Scan for the cell matching the given text and deliver its [x, y] coordinate at center. 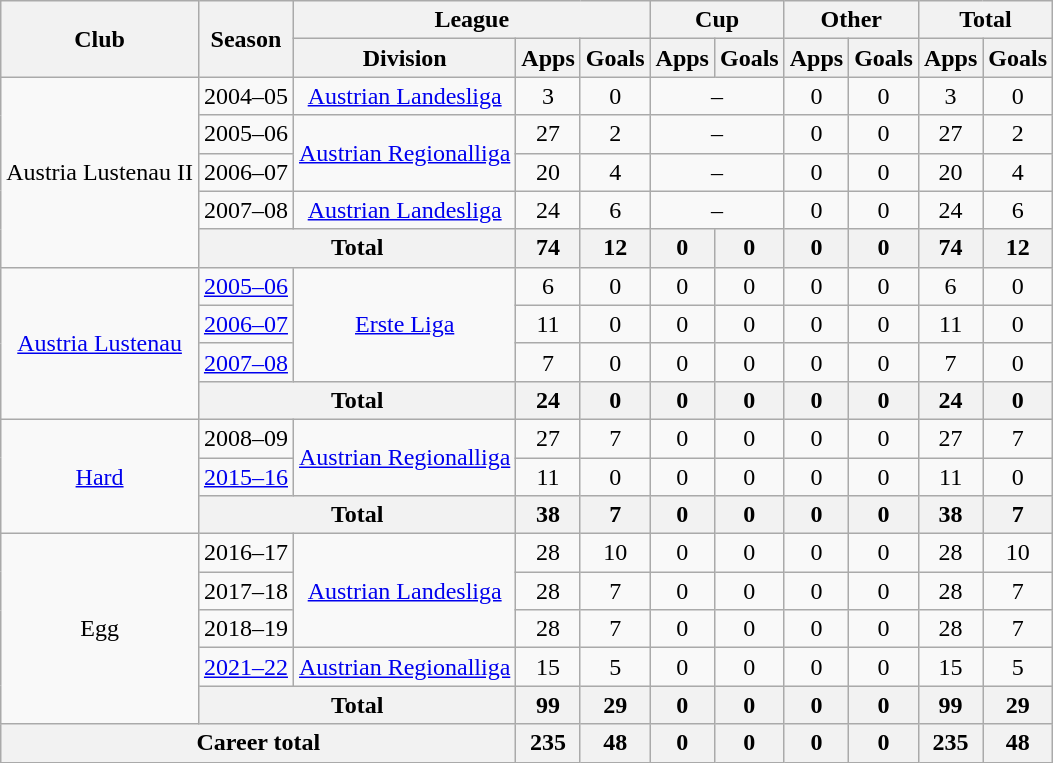
Austria Lustenau [100, 343]
Erste Liga [404, 324]
2021–22 [246, 667]
Cup [717, 20]
Club [100, 39]
Hard [100, 476]
2008–09 [246, 438]
Egg [100, 629]
2016–17 [246, 553]
2017–18 [246, 591]
Career total [258, 743]
Austria Lustenau II [100, 172]
Other [851, 20]
2015–16 [246, 477]
Season [246, 39]
2018–19 [246, 629]
Division [404, 58]
2004–05 [246, 96]
League [472, 20]
